Identify which cell holds the provided text, then report its [X, Y] central coordinate. 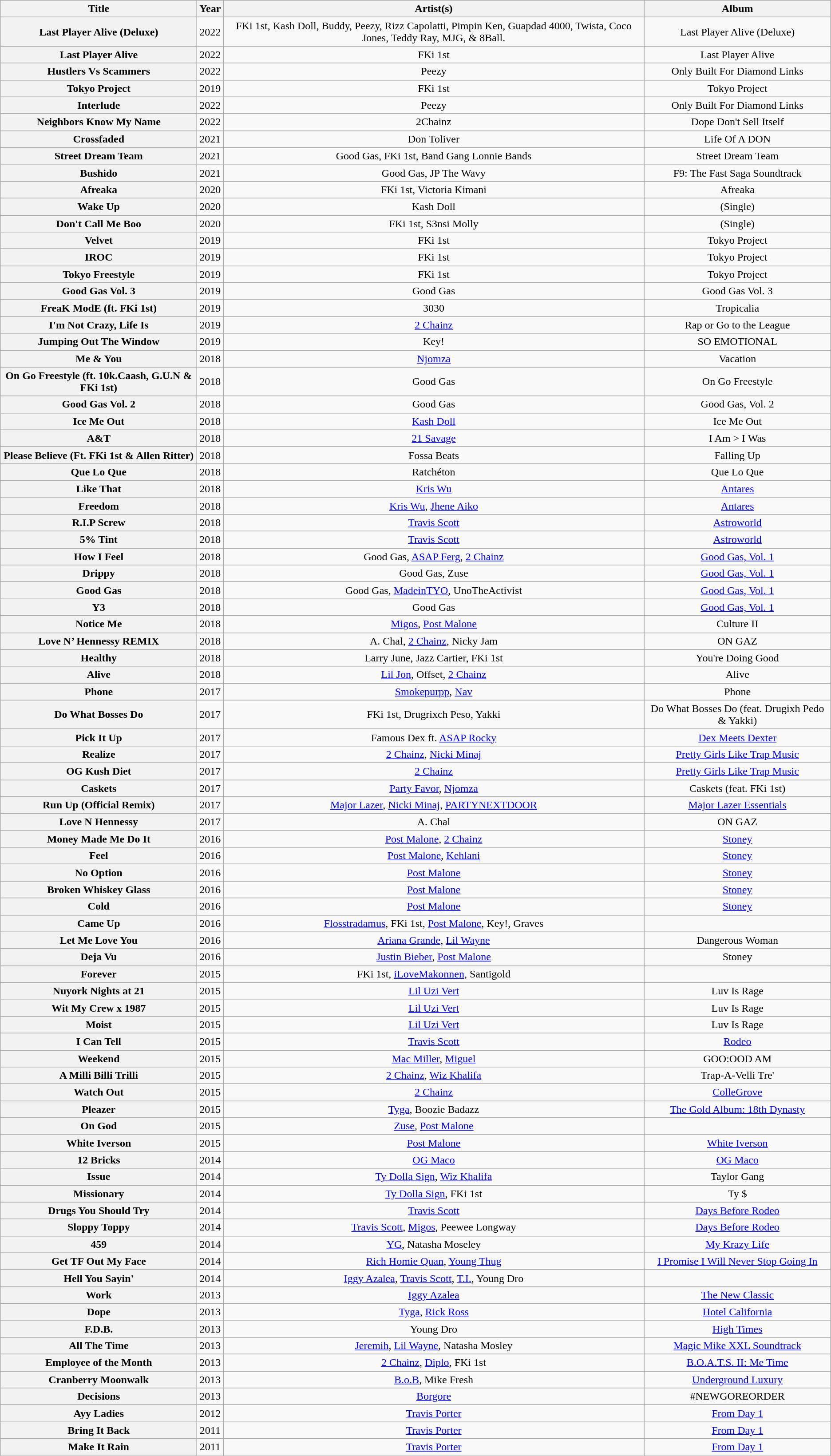
Money Made Me Do It [99, 839]
Bring It Back [99, 1430]
FKi 1st, iLoveMakonnen, Santigold [434, 974]
Came Up [99, 923]
2 Chainz, Diplo, FKi 1st [434, 1363]
Iggy Azalea [434, 1295]
Good Gas, ASAP Ferg, 2 Chainz [434, 557]
Jeremih, Lil Wayne, Natasha Mosley [434, 1346]
All The Time [99, 1346]
Pick It Up [99, 737]
Me & You [99, 359]
Travis Scott, Migos, Peewee Longway [434, 1227]
Get TF Out My Face [99, 1261]
Flosstradamus, FKi 1st, Post Malone, Key!, Graves [434, 923]
Life Of A DON [737, 139]
Album [737, 9]
Good Gas, Zuse [434, 574]
Hustlers Vs Scammers [99, 71]
5% Tint [99, 540]
2 Chainz, Nicki Minaj [434, 754]
Post Malone, Kehlani [434, 856]
Borgore [434, 1397]
Justin Bieber, Post Malone [434, 957]
Culture II [737, 624]
Ty Dolla Sign, FKi 1st [434, 1194]
A Milli Billi Trilli [99, 1076]
F9: The Fast Saga Soundtrack [737, 173]
Caskets (feat. FKi 1st) [737, 788]
Title [99, 9]
Vacation [737, 359]
Ariana Grande, Lil Wayne [434, 940]
Neighbors Know My Name [99, 122]
Underground Luxury [737, 1380]
Like That [99, 489]
Ratchéton [434, 472]
Tyga, Boozie Badazz [434, 1109]
Key! [434, 342]
Tyga, Rick Ross [434, 1312]
On God [99, 1126]
Major Lazer Essentials [737, 805]
Deja Vu [99, 957]
Drippy [99, 574]
F.D.B. [99, 1329]
Watch Out [99, 1092]
Dope Don't Sell Itself [737, 122]
Good Gas, Vol. 2 [737, 404]
A. Chal, 2 Chainz, Nicky Jam [434, 641]
Lil Jon, Offset, 2 Chainz [434, 675]
Good Gas, FKi 1st, Band Gang Lonnie Bands [434, 156]
459 [99, 1244]
GOO:OOD AM [737, 1059]
Drugs You Should Try [99, 1211]
Velvet [99, 241]
2Chainz [434, 122]
High Times [737, 1329]
Cold [99, 906]
Make It Rain [99, 1447]
Magic Mike XXL Soundtrack [737, 1346]
Iggy Azalea, Travis Scott, T.I., Young Dro [434, 1278]
Young Dro [434, 1329]
Do What Bosses Do [99, 715]
On Go Freestyle [737, 382]
Good Gas Vol. 2 [99, 404]
2012 [210, 1413]
Broken Whiskey Glass [99, 890]
Work [99, 1295]
Trap-A-Velli Tre' [737, 1076]
Sloppy Toppy [99, 1227]
Migos, Post Malone [434, 624]
Run Up (Official Remix) [99, 805]
Dangerous Woman [737, 940]
FreaK ModE (ft. FKi 1st) [99, 308]
I Am > I Was [737, 438]
Let Me Love You [99, 940]
2 Chainz, Wiz Khalifa [434, 1076]
Freedom [99, 506]
Weekend [99, 1059]
Good Gas, JP The Wavy [434, 173]
Please Believe (Ft. FKi 1st & Allen Ritter) [99, 455]
Falling Up [737, 455]
Caskets [99, 788]
3030 [434, 308]
Mac Miller, Miguel [434, 1059]
I Promise I Will Never Stop Going In [737, 1261]
You're Doing Good [737, 658]
Tokyo Freestyle [99, 274]
#NEWGOREORDER [737, 1397]
My Krazy Life [737, 1244]
Larry June, Jazz Cartier, FKi 1st [434, 658]
Hell You Sayin' [99, 1278]
Ayy Ladies [99, 1413]
Fossa Beats [434, 455]
The Gold Album: 18th Dynasty [737, 1109]
Feel [99, 856]
Wit My Crew x 1987 [99, 1008]
How I Feel [99, 557]
Zuse, Post Malone [434, 1126]
Ty Dolla Sign, Wiz Khalifa [434, 1177]
12 Bricks [99, 1160]
Jumping Out The Window [99, 342]
Rich Homie Quan, Young Thug [434, 1261]
FKi 1st, Victoria Kimani [434, 190]
Good Gas, MadeinTYO, UnoTheActivist [434, 590]
FKi 1st, Drugrixch Peso, Yakki [434, 715]
Forever [99, 974]
SO EMOTIONAL [737, 342]
FKi 1st, Kash Doll, Buddy, Peezy, Rizz Capolatti, Pimpin Ken, Guapdad 4000, Twista, Coco Jones, Teddy Ray, MJG, & 8Ball. [434, 32]
Party Favor, Njomza [434, 788]
Post Malone, 2 Chainz [434, 839]
Smokepurpp, Nav [434, 692]
Don Toliver [434, 139]
I'm Not Crazy, Life Is [99, 325]
Bushido [99, 173]
YG, Natasha Moseley [434, 1244]
ColleGrove [737, 1092]
Ty $ [737, 1194]
Kris Wu [434, 489]
Realize [99, 754]
A. Chal [434, 822]
IROC [99, 257]
On Go Freestyle (ft. 10k.Caash, G.U.N & FKi 1st) [99, 382]
Kris Wu, Jhene Aiko [434, 506]
Don't Call Me Boo [99, 223]
Dex Meets Dexter [737, 737]
Healthy [99, 658]
Hotel California [737, 1312]
Cranberry Moonwalk [99, 1380]
Njomza [434, 359]
Wake Up [99, 206]
Missionary [99, 1194]
Notice Me [99, 624]
Pleazer [99, 1109]
No Option [99, 873]
Love N’ Hennessy REMIX [99, 641]
The New Classic [737, 1295]
Rodeo [737, 1041]
Rap or Go to the League [737, 325]
B.o.B, Mike Fresh [434, 1380]
OG Kush Diet [99, 771]
Crossfaded [99, 139]
Issue [99, 1177]
Taylor Gang [737, 1177]
Moist [99, 1025]
Major Lazer, Nicki Minaj, PARTYNEXTDOOR [434, 805]
Tropicalia [737, 308]
Nuyork Nights at 21 [99, 991]
Do What Bosses Do (feat. Drugixh Pedo & Yakki) [737, 715]
I Can Tell [99, 1041]
Decisions [99, 1397]
Year [210, 9]
R.I.P Screw [99, 523]
FKi 1st, S3nsi Molly [434, 223]
21 Savage [434, 438]
Interlude [99, 105]
Employee of the Month [99, 1363]
A&T [99, 438]
Dope [99, 1312]
Love N Hennessy [99, 822]
Y3 [99, 607]
Artist(s) [434, 9]
B.O.A.T.S. II: Me Time [737, 1363]
Famous Dex ft. ASAP Rocky [434, 737]
